Capture the cell that displays the provided text and extract its [x, y] central coordinate. 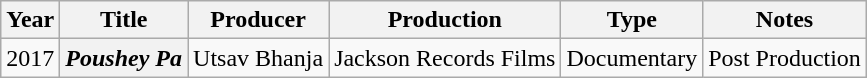
2017 [30, 58]
Poushey Pa [124, 58]
Post Production [785, 58]
Production [445, 20]
Title [124, 20]
Type [632, 20]
Year [30, 20]
Producer [258, 20]
Documentary [632, 58]
Notes [785, 20]
Jackson Records Films [445, 58]
Utsav Bhanja [258, 58]
